Locate the cell with the specified text and output its (x, y) center coordinate. 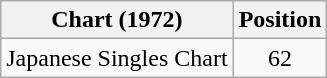
Japanese Singles Chart (117, 58)
Position (280, 20)
Chart (1972) (117, 20)
62 (280, 58)
